Provide the [x, y] coordinate of the cell's center where the given text is located.  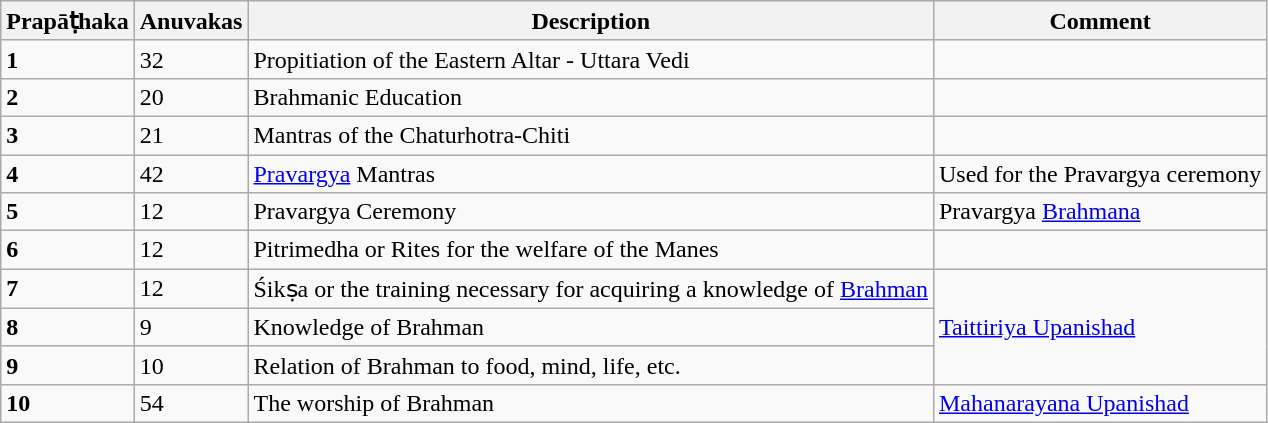
Description [591, 21]
20 [191, 97]
Mahanarayana Upanishad [1100, 403]
32 [191, 59]
42 [191, 173]
2 [68, 97]
5 [68, 212]
4 [68, 173]
54 [191, 403]
Mantras of the Chaturhotra-Chiti [591, 135]
Knowledge of Brahman [591, 327]
The worship of Brahman [591, 403]
21 [191, 135]
Used for the Pravargya ceremony [1100, 173]
Pravargya Ceremony [591, 212]
Propitiation of the Eastern Altar - Uttara Vedi [591, 59]
Taittiriya Upanishad [1100, 327]
Brahmanic Education [591, 97]
Anuvakas [191, 21]
Pravargya Mantras [591, 173]
3 [68, 135]
Prapāṭhaka [68, 21]
Comment [1100, 21]
Pravargya Brahmana [1100, 212]
Śikṣa or the training necessary for acquiring a knowledge of Brahman [591, 289]
1 [68, 59]
Pitrimedha or Rites for the welfare of the Manes [591, 250]
7 [68, 289]
Relation of Brahman to food, mind, life, etc. [591, 365]
8 [68, 327]
6 [68, 250]
